Extract the (x, y) coordinate from the center of the cell holding the provided text.  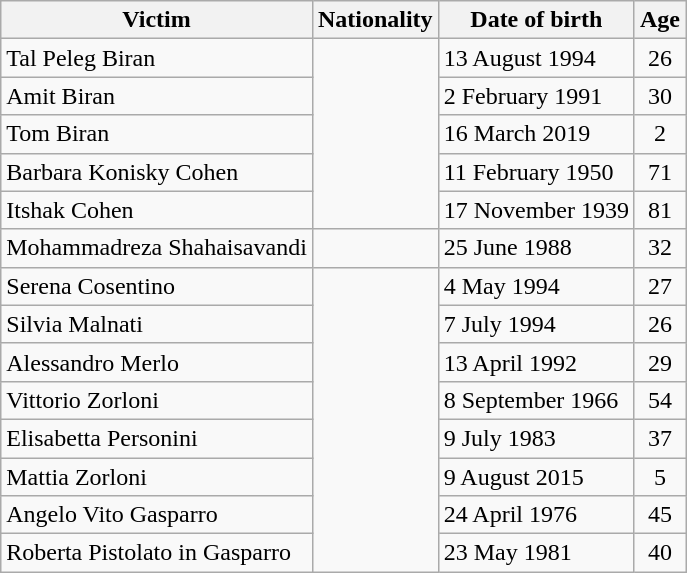
Itshak Cohen (157, 210)
Alessandro Merlo (157, 362)
7 July 1994 (536, 324)
Mohammadreza Shahaisavandi (157, 248)
Victim (157, 20)
45 (660, 515)
2 February 1991 (536, 96)
Amit Biran (157, 96)
9 August 2015 (536, 477)
8 September 1966 (536, 400)
30 (660, 96)
40 (660, 553)
37 (660, 438)
17 November 1939 (536, 210)
Tal Peleg Biran (157, 58)
11 February 1950 (536, 172)
23 May 1981 (536, 553)
Nationality (375, 20)
Tom Biran (157, 134)
Elisabetta Personini (157, 438)
24 April 1976 (536, 515)
Roberta Pistolato in Gasparro (157, 553)
29 (660, 362)
Serena Cosentino (157, 286)
32 (660, 248)
9 July 1983 (536, 438)
Barbara Konisky Cohen (157, 172)
71 (660, 172)
81 (660, 210)
25 June 1988 (536, 248)
Silvia Malnati (157, 324)
54 (660, 400)
2 (660, 134)
Mattia Zorloni (157, 477)
5 (660, 477)
13 April 1992 (536, 362)
Date of birth (536, 20)
27 (660, 286)
Angelo Vito Gasparro (157, 515)
Vittorio Zorloni (157, 400)
16 March 2019 (536, 134)
Age (660, 20)
4 May 1994 (536, 286)
13 August 1994 (536, 58)
